Pinpoint the cell where the given text exists, returning its (X, Y) midpoint coordinate. 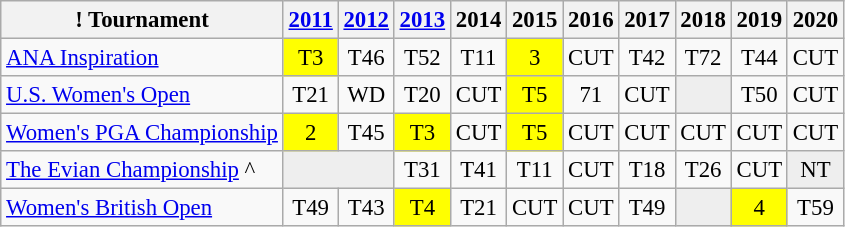
2018 (703, 20)
T4 (422, 208)
2011 (310, 20)
WD (366, 95)
Women's British Open (142, 208)
T42 (647, 58)
Women's PGA Championship (142, 133)
T59 (815, 208)
2017 (647, 20)
71 (591, 95)
2012 (366, 20)
T50 (759, 95)
U.S. Women's Open (142, 95)
ANA Inspiration (142, 58)
T52 (422, 58)
NT (815, 170)
2016 (591, 20)
2019 (759, 20)
2020 (815, 20)
4 (759, 208)
T31 (422, 170)
! Tournament (142, 20)
2015 (535, 20)
2013 (422, 20)
T26 (703, 170)
3 (535, 58)
T44 (759, 58)
2 (310, 133)
The Evian Championship ^ (142, 170)
T20 (422, 95)
2014 (478, 20)
T45 (366, 133)
T72 (703, 58)
T43 (366, 208)
T46 (366, 58)
T18 (647, 170)
T41 (478, 170)
